Return [X, Y] of the center of cell containing provided text 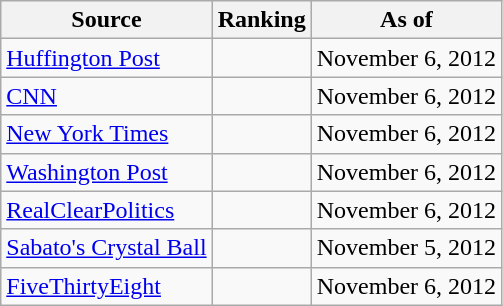
CNN [106, 96]
FiveThirtyEight [106, 286]
As of [406, 20]
RealClearPolitics [106, 210]
New York Times [106, 134]
Sabato's Crystal Ball [106, 248]
Washington Post [106, 172]
Huffington Post [106, 58]
November 5, 2012 [406, 248]
Ranking [262, 20]
Source [106, 20]
